Locate the cell with the specified text and output its [X, Y] center coordinate. 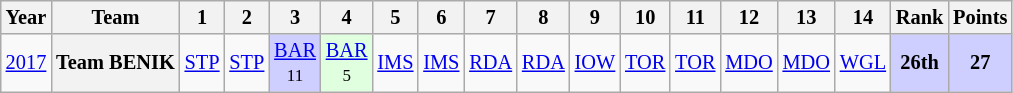
6 [441, 17]
3 [295, 17]
BAR5 [347, 63]
Team BENIK [115, 63]
26th [920, 63]
WGL [863, 63]
5 [395, 17]
Rank [920, 17]
Year [26, 17]
4 [347, 17]
13 [806, 17]
14 [863, 17]
BAR11 [295, 63]
Team [115, 17]
9 [595, 17]
10 [645, 17]
2017 [26, 63]
11 [695, 17]
12 [748, 17]
Points [980, 17]
2 [246, 17]
27 [980, 63]
IOW [595, 63]
7 [490, 17]
1 [202, 17]
8 [544, 17]
